For the text-containing cell, return its midpoint in (x, y) coordinate format. 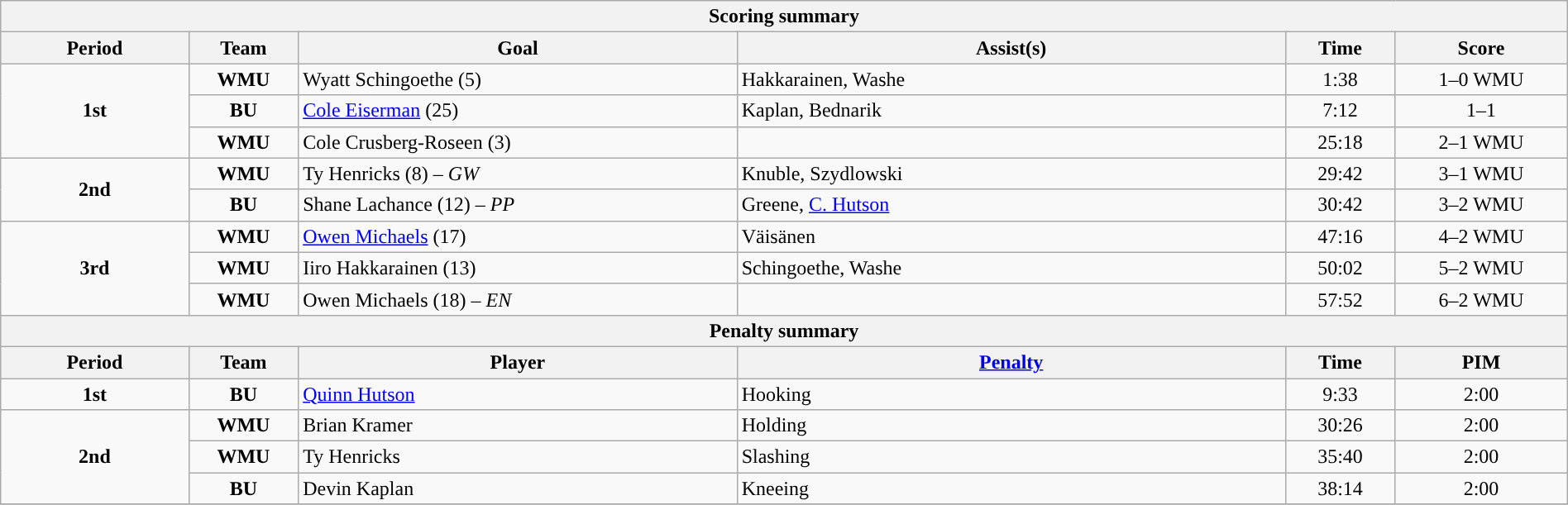
Goal (518, 48)
Shane Lachance (12) – PP (518, 205)
Iiro Hakkarainen (13) (518, 268)
Kneeing (1011, 488)
Owen Michaels (18) – EN (518, 299)
Schingoethe, Washe (1011, 268)
30:26 (1340, 426)
Greene, C. Hutson (1011, 205)
30:42 (1340, 205)
57:52 (1340, 299)
Holding (1011, 426)
5–2 WMU (1481, 268)
Penalty (1011, 362)
2–1 WMU (1481, 142)
Ty Henricks (8) – GW (518, 174)
1:38 (1340, 79)
PIM (1481, 362)
Cole Crusberg-Roseen (3) (518, 142)
Penalty summary (784, 331)
Assist(s) (1011, 48)
3–2 WMU (1481, 205)
Scoring summary (784, 17)
7:12 (1340, 111)
1–0 WMU (1481, 79)
Owen Michaels (17) (518, 236)
Score (1481, 48)
3–1 WMU (1481, 174)
4–2 WMU (1481, 236)
Väisänen (1011, 236)
Hakkarainen, Washe (1011, 79)
Hooking (1011, 394)
50:02 (1340, 268)
Kaplan, Bednarik (1011, 111)
Knuble, Szydlowski (1011, 174)
6–2 WMU (1481, 299)
Player (518, 362)
9:33 (1340, 394)
35:40 (1340, 457)
Wyatt Schingoethe (5) (518, 79)
1–1 (1481, 111)
25:18 (1340, 142)
38:14 (1340, 488)
Brian Kramer (518, 426)
47:16 (1340, 236)
Quinn Hutson (518, 394)
Slashing (1011, 457)
3rd (94, 268)
Cole Eiserman (25) (518, 111)
Devin Kaplan (518, 488)
29:42 (1340, 174)
Ty Henricks (518, 457)
